Identify which cell holds the provided text, then report its (X, Y) central coordinate. 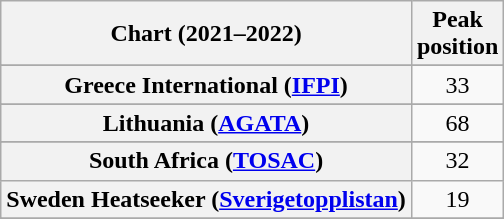
32 (457, 161)
19 (457, 199)
33 (457, 85)
Peakposition (457, 34)
Lithuania (AGATA) (206, 123)
Chart (2021–2022) (206, 34)
South Africa (TOSAC) (206, 161)
68 (457, 123)
Sweden Heatseeker (Sverigetopplistan) (206, 199)
Greece International (IFPI) (206, 85)
